Determine the [x, y] coordinate at the center of the cell enclosing the given text.  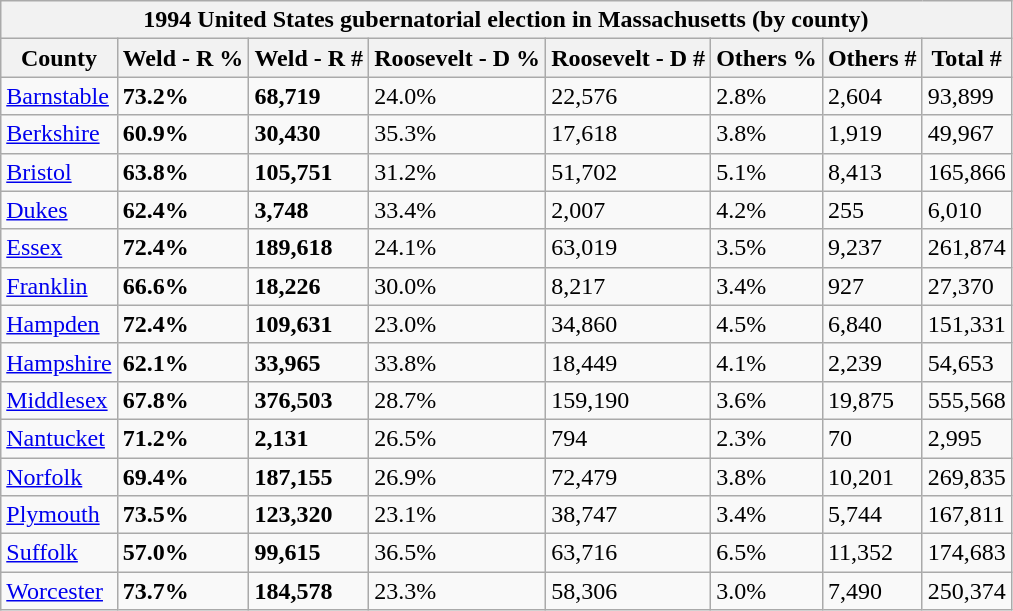
62.4% [183, 210]
3.5% [767, 248]
62.1% [183, 362]
66.6% [183, 286]
3.0% [767, 591]
2,239 [872, 362]
3,748 [309, 210]
4.1% [767, 362]
1,919 [872, 134]
49,967 [966, 134]
Nantucket [59, 438]
23.3% [458, 591]
33.8% [458, 362]
4.2% [767, 210]
7,490 [872, 591]
Others # [872, 58]
35.3% [458, 134]
27,370 [966, 286]
250,374 [966, 591]
Franklin [59, 286]
10,201 [872, 477]
794 [628, 438]
73.2% [183, 96]
184,578 [309, 591]
Barnstable [59, 96]
Worcester [59, 591]
109,631 [309, 324]
Hampden [59, 324]
2,131 [309, 438]
31.2% [458, 172]
99,615 [309, 553]
Essex [59, 248]
2,995 [966, 438]
71.2% [183, 438]
51,702 [628, 172]
159,190 [628, 400]
376,503 [309, 400]
555,568 [966, 400]
Weld - R # [309, 58]
67.8% [183, 400]
County [59, 58]
2.3% [767, 438]
18,449 [628, 362]
26.5% [458, 438]
Middlesex [59, 400]
73.5% [183, 515]
30,430 [309, 134]
255 [872, 210]
68,719 [309, 96]
36.5% [458, 553]
73.7% [183, 591]
1994 United States gubernatorial election in Massachusetts (by county) [506, 20]
Others % [767, 58]
151,331 [966, 324]
38,747 [628, 515]
105,751 [309, 172]
6,010 [966, 210]
Plymouth [59, 515]
927 [872, 286]
11,352 [872, 553]
269,835 [966, 477]
60.9% [183, 134]
93,899 [966, 96]
Roosevelt - D # [628, 58]
8,217 [628, 286]
26.9% [458, 477]
123,320 [309, 515]
6,840 [872, 324]
174,683 [966, 553]
167,811 [966, 515]
4.5% [767, 324]
58,306 [628, 591]
2.8% [767, 96]
33,965 [309, 362]
Berkshire [59, 134]
57.0% [183, 553]
18,226 [309, 286]
19,875 [872, 400]
Roosevelt - D % [458, 58]
63.8% [183, 172]
23.1% [458, 515]
Hampshire [59, 362]
Total # [966, 58]
9,237 [872, 248]
17,618 [628, 134]
63,716 [628, 553]
33.4% [458, 210]
261,874 [966, 248]
28.7% [458, 400]
8,413 [872, 172]
189,618 [309, 248]
Bristol [59, 172]
54,653 [966, 362]
187,155 [309, 477]
70 [872, 438]
Dukes [59, 210]
Norfolk [59, 477]
23.0% [458, 324]
Suffolk [59, 553]
165,866 [966, 172]
5,744 [872, 515]
24.0% [458, 96]
5.1% [767, 172]
72,479 [628, 477]
2,604 [872, 96]
24.1% [458, 248]
22,576 [628, 96]
34,860 [628, 324]
30.0% [458, 286]
3.6% [767, 400]
69.4% [183, 477]
2,007 [628, 210]
6.5% [767, 553]
Weld - R % [183, 58]
63,019 [628, 248]
